Return [X, Y] of the center of cell containing provided text 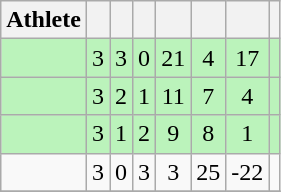
25 [208, 172]
-22 [248, 172]
21 [174, 58]
17 [248, 58]
8 [208, 134]
Athlete [44, 20]
9 [174, 134]
11 [174, 96]
7 [208, 96]
